For the text-containing cell, return its midpoint in (X, Y) coordinate format. 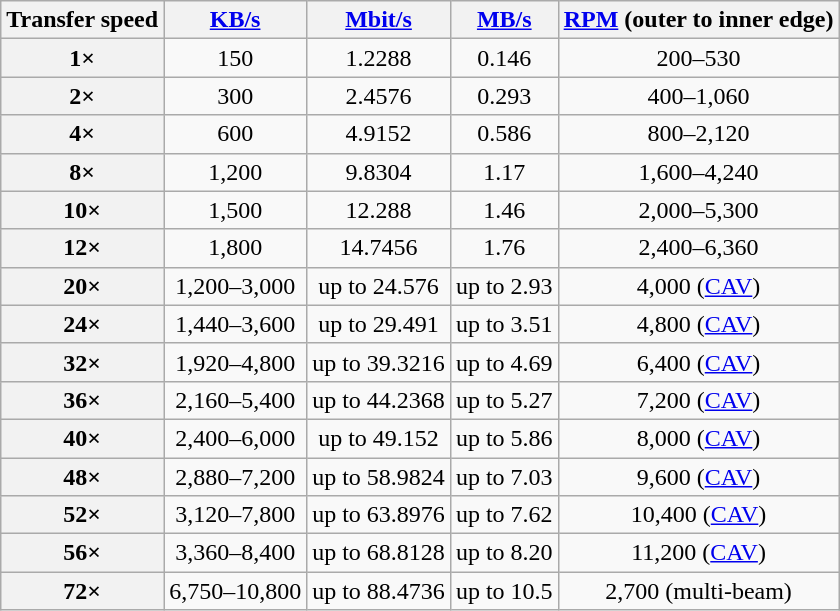
up to 39.3216 (379, 362)
1,440–3,600 (236, 324)
72× (82, 591)
up to 88.4736 (379, 591)
2,700 (multi-beam) (698, 591)
2,400–6,360 (698, 248)
600 (236, 134)
1.17 (504, 172)
2,000–5,300 (698, 210)
24× (82, 324)
6,400 (CAV) (698, 362)
0.146 (504, 58)
up to 2.93 (504, 286)
RPM (outer to inner edge) (698, 20)
8× (82, 172)
Mbit/s (379, 20)
1× (82, 58)
1.46 (504, 210)
up to 7.62 (504, 515)
32× (82, 362)
52× (82, 515)
4,000 (CAV) (698, 286)
2× (82, 96)
800–2,120 (698, 134)
4,800 (CAV) (698, 324)
1,600–4,240 (698, 172)
14.7456 (379, 248)
150 (236, 58)
1.2288 (379, 58)
3,120–7,800 (236, 515)
200–530 (698, 58)
48× (82, 477)
1,200 (236, 172)
4.9152 (379, 134)
10,400 (CAV) (698, 515)
36× (82, 400)
56× (82, 553)
MB/s (504, 20)
up to 49.152 (379, 438)
400–1,060 (698, 96)
6,750–10,800 (236, 591)
1,920–4,800 (236, 362)
up to 68.8128 (379, 553)
4× (82, 134)
0.293 (504, 96)
8,000 (CAV) (698, 438)
up to 24.576 (379, 286)
up to 63.8976 (379, 515)
1,800 (236, 248)
up to 7.03 (504, 477)
up to 5.86 (504, 438)
1.76 (504, 248)
7,200 (CAV) (698, 400)
1,500 (236, 210)
up to 29.491 (379, 324)
11,200 (CAV) (698, 553)
up to 5.27 (504, 400)
12.288 (379, 210)
0.586 (504, 134)
300 (236, 96)
2,160–5,400 (236, 400)
10× (82, 210)
up to 3.51 (504, 324)
up to 4.69 (504, 362)
2,880–7,200 (236, 477)
1,200–3,000 (236, 286)
up to 10.5 (504, 591)
9,600 (CAV) (698, 477)
40× (82, 438)
3,360–8,400 (236, 553)
up to 44.2368 (379, 400)
KB/s (236, 20)
2,400–6,000 (236, 438)
up to 58.9824 (379, 477)
2.4576 (379, 96)
20× (82, 286)
12× (82, 248)
Transfer speed (82, 20)
up to 8.20 (504, 553)
9.8304 (379, 172)
